Identify which cell holds the provided text, then report its [X, Y] central coordinate. 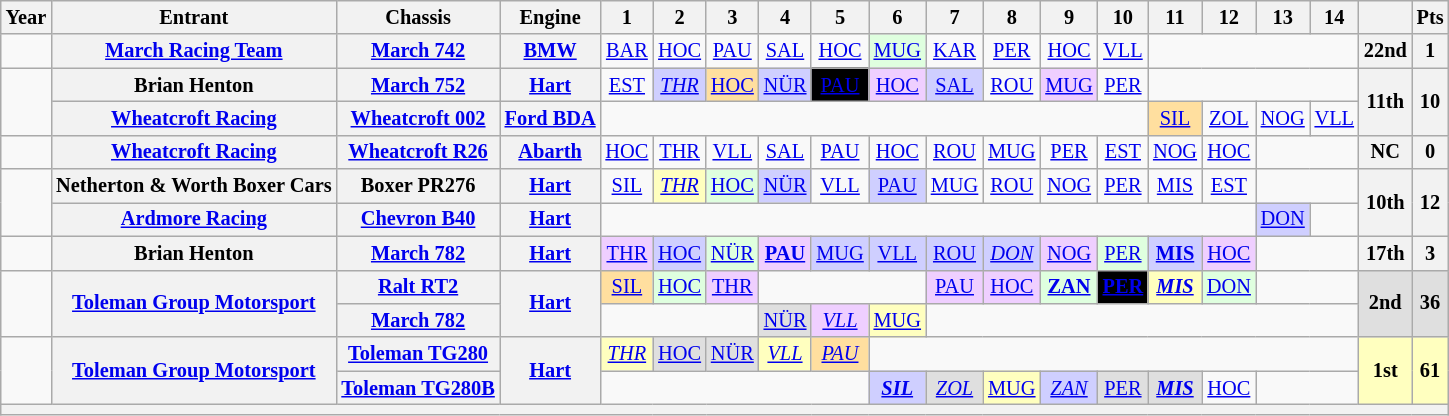
36 [1430, 304]
4 [786, 17]
Boxer PR276 [418, 186]
9 [1068, 17]
Toleman TG280 [418, 354]
Entrant [194, 17]
10th [1386, 202]
6 [898, 17]
Netherton & Worth Boxer Cars [194, 186]
Chassis [418, 17]
March Racing Team [194, 51]
Wheatcroft R26 [418, 152]
0 [1430, 152]
Toleman TG280B [418, 388]
March 742 [418, 51]
Ford BDA [550, 118]
11th [1386, 102]
11 [1175, 17]
1st [1386, 370]
Wheatcroft 002 [418, 118]
Engine [550, 17]
22nd [1386, 51]
Ardmore Racing [194, 219]
NC [1386, 152]
14 [1334, 17]
13 [1283, 17]
Year [26, 17]
2nd [1386, 304]
BMW [550, 51]
2 [680, 17]
Pts [1430, 17]
17th [1386, 253]
7 [954, 17]
61 [1430, 370]
Chevron B40 [418, 219]
BAR [628, 51]
KAR [954, 51]
8 [1012, 17]
Ralt RT2 [418, 287]
Abarth [550, 152]
5 [840, 17]
March 752 [418, 85]
